Identify which cell holds the provided text, then report its [X, Y] central coordinate. 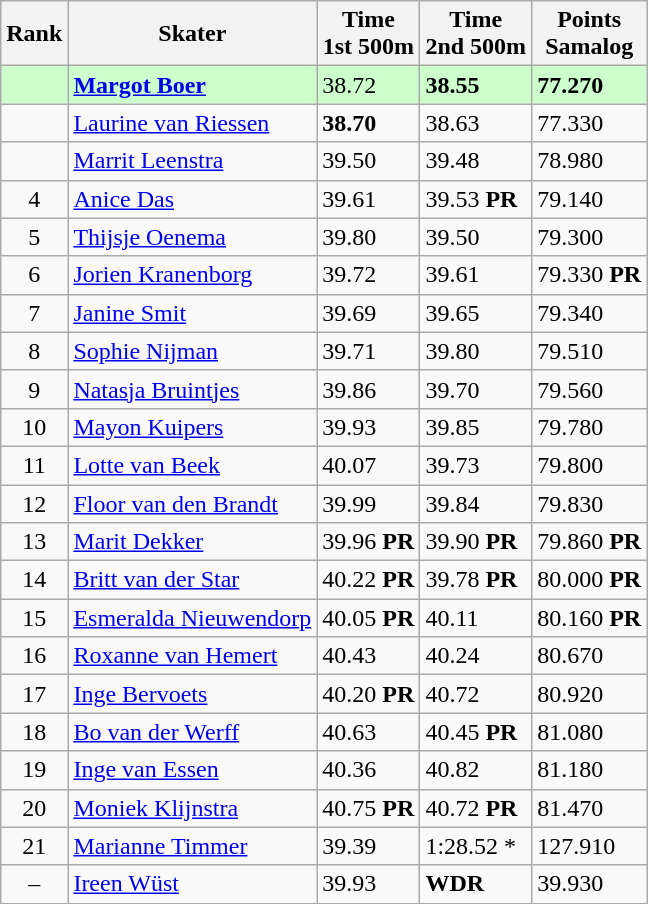
40.72 PR [476, 808]
79.560 [590, 389]
Laurine van Riessen [192, 123]
39.84 [476, 503]
Anice Das [192, 199]
39.96 PR [368, 542]
Marianne Timmer [192, 846]
Time 2nd 500m [476, 34]
1:28.52 * [476, 846]
Janine Smit [192, 313]
5 [34, 237]
40.63 [368, 732]
39.930 [590, 884]
18 [34, 732]
40.11 [476, 618]
12 [34, 503]
39.69 [368, 313]
WDR [476, 884]
40.24 [476, 656]
38.63 [476, 123]
8 [34, 351]
78.980 [590, 161]
40.75 PR [368, 808]
40.07 [368, 465]
Marrit Leenstra [192, 161]
Inge Bervoets [192, 694]
Esmeralda Nieuwendorp [192, 618]
21 [34, 846]
79.300 [590, 237]
Inge van Essen [192, 770]
81.080 [590, 732]
Bo van der Werff [192, 732]
15 [34, 618]
Time 1st 500m [368, 34]
40.36 [368, 770]
10 [34, 427]
20 [34, 808]
Mayon Kuipers [192, 427]
81.180 [590, 770]
6 [34, 275]
7 [34, 313]
80.000 PR [590, 580]
40.43 [368, 656]
127.910 [590, 846]
79.330 PR [590, 275]
80.920 [590, 694]
39.78 PR [476, 580]
40.72 [476, 694]
39.90 PR [476, 542]
79.780 [590, 427]
39.85 [476, 427]
Rank [34, 34]
Sophie Nijman [192, 351]
79.830 [590, 503]
77.270 [590, 85]
79.800 [590, 465]
77.330 [590, 123]
9 [34, 389]
79.860 PR [590, 542]
39.48 [476, 161]
Roxanne van Hemert [192, 656]
38.55 [476, 85]
Lotte van Beek [192, 465]
Moniek Klijnstra [192, 808]
Points Samalog [590, 34]
Margot Boer [192, 85]
40.45 PR [476, 732]
Marit Dekker [192, 542]
80.670 [590, 656]
79.340 [590, 313]
38.72 [368, 85]
Skater [192, 34]
40.22 PR [368, 580]
– [34, 884]
39.39 [368, 846]
81.470 [590, 808]
14 [34, 580]
79.140 [590, 199]
39.65 [476, 313]
80.160 PR [590, 618]
4 [34, 199]
39.72 [368, 275]
Thijsje Oenema [192, 237]
40.05 PR [368, 618]
Britt van der Star [192, 580]
39.71 [368, 351]
17 [34, 694]
39.53 PR [476, 199]
13 [34, 542]
Floor van den Brandt [192, 503]
40.20 PR [368, 694]
39.73 [476, 465]
39.99 [368, 503]
Natasja Bruintjes [192, 389]
39.86 [368, 389]
40.82 [476, 770]
19 [34, 770]
79.510 [590, 351]
16 [34, 656]
Jorien Kranenborg [192, 275]
11 [34, 465]
39.70 [476, 389]
Ireen Wüst [192, 884]
38.70 [368, 123]
